Return the [X, Y] coordinate for the center point of the cell that contains the specified text.  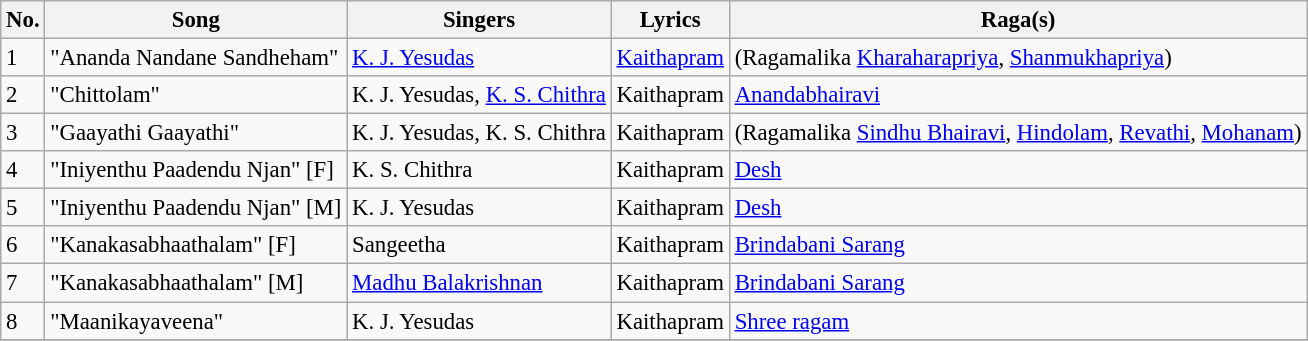
7 [23, 283]
"Iniyenthu Paadendu Njan" [M] [196, 208]
Madhu Balakrishnan [479, 283]
Raga(s) [1018, 20]
"Ananda Nandane Sandheham" [196, 58]
1 [23, 58]
"Gaayathi Gaayathi" [196, 133]
Shree ragam [1018, 321]
"Chittolam" [196, 95]
"Maanikayaveena" [196, 321]
Song [196, 20]
4 [23, 170]
Singers [479, 20]
"Iniyenthu Paadendu Njan" [F] [196, 170]
(Ragamalika Sindhu Bhairavi, Hindolam, Revathi, Mohanam) [1018, 133]
K. S. Chithra [479, 170]
"Kanakasabhaathalam" [F] [196, 245]
"Kanakasabhaathalam" [M] [196, 283]
No. [23, 20]
2 [23, 95]
Anandabhairavi [1018, 95]
Lyrics [670, 20]
8 [23, 321]
(Ragamalika Kharaharapriya, Shanmukhapriya) [1018, 58]
Sangeetha [479, 245]
3 [23, 133]
5 [23, 208]
6 [23, 245]
